Provide the [X, Y] coordinate of the cell's center where the given text is located.  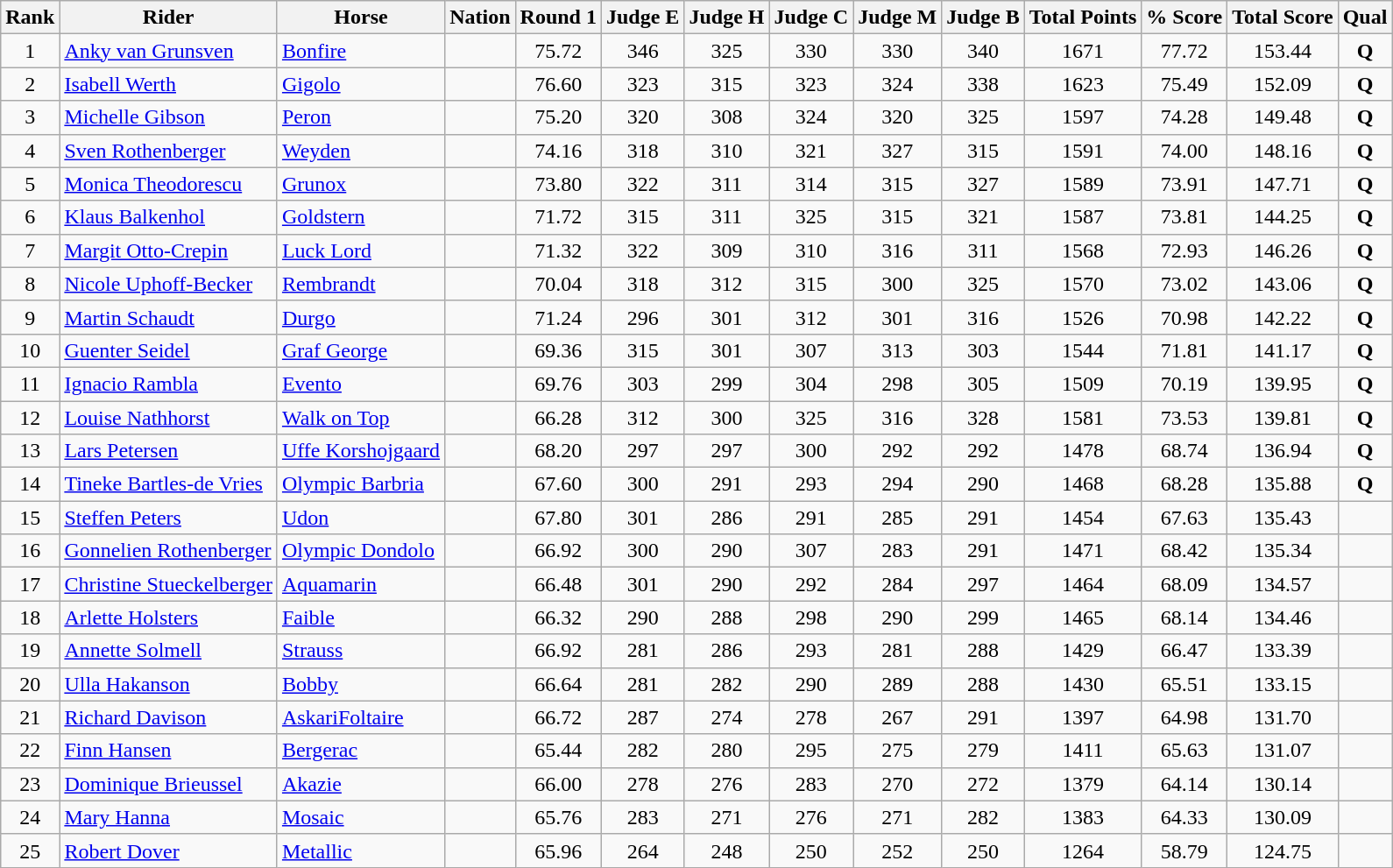
1544 [1083, 350]
134.46 [1283, 617]
1591 [1083, 151]
Klaus Balkenhol [168, 217]
67.60 [558, 484]
64.14 [1184, 784]
Grunox [361, 184]
314 [811, 184]
Guenter Seidel [168, 350]
73.53 [1184, 418]
252 [897, 850]
Total Points [1083, 18]
76.60 [558, 84]
1465 [1083, 617]
66.32 [558, 617]
Steffen Peters [168, 518]
69.36 [558, 350]
305 [983, 384]
66.47 [1184, 651]
21 [30, 717]
279 [983, 751]
1581 [1083, 418]
66.64 [558, 684]
289 [897, 684]
24 [30, 817]
12 [30, 418]
64.33 [1184, 817]
280 [727, 751]
1379 [1083, 784]
134.57 [1283, 584]
Olympic Barbria [361, 484]
Total Score [1283, 18]
1589 [1083, 184]
74.16 [558, 151]
18 [30, 617]
144.25 [1283, 217]
Tineke Bartles-de Vries [168, 484]
71.32 [558, 251]
340 [983, 51]
Graf George [361, 350]
75.20 [558, 117]
133.15 [1283, 684]
Rider [168, 18]
1383 [1083, 817]
Mosaic [361, 817]
Arlette Holsters [168, 617]
135.43 [1283, 518]
Udon [361, 518]
133.39 [1283, 651]
17 [30, 584]
64.98 [1184, 717]
285 [897, 518]
284 [897, 584]
131.70 [1283, 717]
124.75 [1283, 850]
73.91 [1184, 184]
Judge M [897, 18]
73.02 [1184, 284]
287 [642, 717]
73.80 [558, 184]
152.09 [1283, 84]
Dominique Brieussel [168, 784]
149.48 [1283, 117]
71.81 [1184, 350]
1454 [1083, 518]
14 [30, 484]
294 [897, 484]
4 [30, 151]
Strauss [361, 651]
1264 [1083, 850]
70.19 [1184, 384]
9 [30, 317]
Robert Dover [168, 850]
Goldstern [361, 217]
1429 [1083, 651]
Louise Nathhorst [168, 418]
1671 [1083, 51]
Judge E [642, 18]
338 [983, 84]
Mary Hanna [168, 817]
130.09 [1283, 817]
71.24 [558, 317]
135.88 [1283, 484]
1397 [1083, 717]
66.28 [558, 418]
70.04 [558, 284]
146.26 [1283, 251]
1464 [1083, 584]
65.51 [1184, 684]
Lars Petersen [168, 451]
1597 [1083, 117]
Weyden [361, 151]
136.94 [1283, 451]
1471 [1083, 551]
Margit Otto-Crepin [168, 251]
1478 [1083, 451]
Finn Hansen [168, 751]
1468 [1083, 484]
5 [30, 184]
Judge C [811, 18]
1411 [1083, 751]
Durgo [361, 317]
Anky van Grunsven [168, 51]
67.63 [1184, 518]
Nicole Uphoff-Becker [168, 284]
65.96 [558, 850]
68.74 [1184, 451]
Annette Solmell [168, 651]
1526 [1083, 317]
346 [642, 51]
73.81 [1184, 217]
135.34 [1283, 551]
Peron [361, 117]
23 [30, 784]
Uffe Korshojgaard [361, 451]
Ignacio Rambla [168, 384]
1568 [1083, 251]
264 [642, 850]
309 [727, 251]
148.16 [1283, 151]
141.17 [1283, 350]
15 [30, 518]
308 [727, 117]
AskariFoltaire [361, 717]
Aquamarin [361, 584]
1 [30, 51]
72.93 [1184, 251]
Richard Davison [168, 717]
Nation [480, 18]
248 [727, 850]
68.14 [1184, 617]
139.95 [1283, 384]
1623 [1083, 84]
75.49 [1184, 84]
Monica Theodorescu [168, 184]
2 [30, 84]
66.48 [558, 584]
Evento [361, 384]
75.72 [558, 51]
Walk on Top [361, 418]
Gonnelien Rothenberger [168, 551]
11 [30, 384]
Horse [361, 18]
65.63 [1184, 751]
% Score [1184, 18]
328 [983, 418]
275 [897, 751]
139.81 [1283, 418]
147.71 [1283, 184]
Bonfire [361, 51]
142.22 [1283, 317]
69.76 [558, 384]
267 [897, 717]
130.14 [1283, 784]
67.80 [558, 518]
Round 1 [558, 18]
295 [811, 751]
313 [897, 350]
22 [30, 751]
3 [30, 117]
131.07 [1283, 751]
Luck Lord [361, 251]
65.76 [558, 817]
6 [30, 217]
143.06 [1283, 284]
1509 [1083, 384]
1430 [1083, 684]
20 [30, 684]
8 [30, 284]
1570 [1083, 284]
68.28 [1184, 484]
10 [30, 350]
Faible [361, 617]
Akazie [361, 784]
153.44 [1283, 51]
274 [727, 717]
Gigolo [361, 84]
68.42 [1184, 551]
19 [30, 651]
270 [897, 784]
68.20 [558, 451]
7 [30, 251]
304 [811, 384]
Bergerac [361, 751]
70.98 [1184, 317]
1587 [1083, 217]
68.09 [1184, 584]
58.79 [1184, 850]
Ulla Hakanson [168, 684]
Judge B [983, 18]
Rank [30, 18]
Sven Rothenberger [168, 151]
66.72 [558, 717]
16 [30, 551]
Martin Schaudt [168, 317]
296 [642, 317]
74.28 [1184, 117]
Metallic [361, 850]
77.72 [1184, 51]
Michelle Gibson [168, 117]
25 [30, 850]
Isabell Werth [168, 84]
65.44 [558, 751]
Rembrandt [361, 284]
272 [983, 784]
Olympic Dondolo [361, 551]
13 [30, 451]
Bobby [361, 684]
74.00 [1184, 151]
66.00 [558, 784]
Qual [1365, 18]
71.72 [558, 217]
Judge H [727, 18]
Christine Stueckelberger [168, 584]
